Output the (X, Y) coordinate of the center of the cell containing the given text.  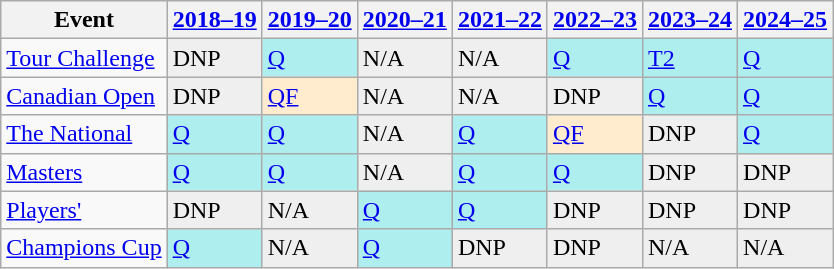
2020–21 (404, 20)
2019–20 (310, 20)
Champions Cup (84, 248)
T2 (690, 58)
The National (84, 134)
2021–22 (500, 20)
2018–19 (214, 20)
Masters (84, 172)
Canadian Open (84, 96)
2023–24 (690, 20)
Players' (84, 210)
Event (84, 20)
Tour Challenge (84, 58)
2022–23 (594, 20)
2024–25 (786, 20)
